Output the [x, y] coordinate of the center of the cell containing the given text.  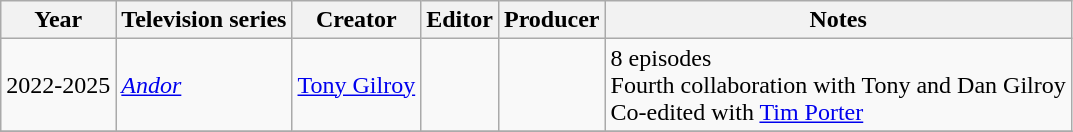
8 episodesFourth collaboration with Tony and Dan GilroyCo-edited with Tim Porter [838, 85]
Television series [204, 20]
Creator [356, 20]
Year [58, 20]
2022-2025 [58, 85]
Editor [460, 20]
Producer [552, 20]
Andor [204, 85]
Tony Gilroy [356, 85]
Notes [838, 20]
